Return the (x, y) coordinate for the center point of the cell that contains the specified text.  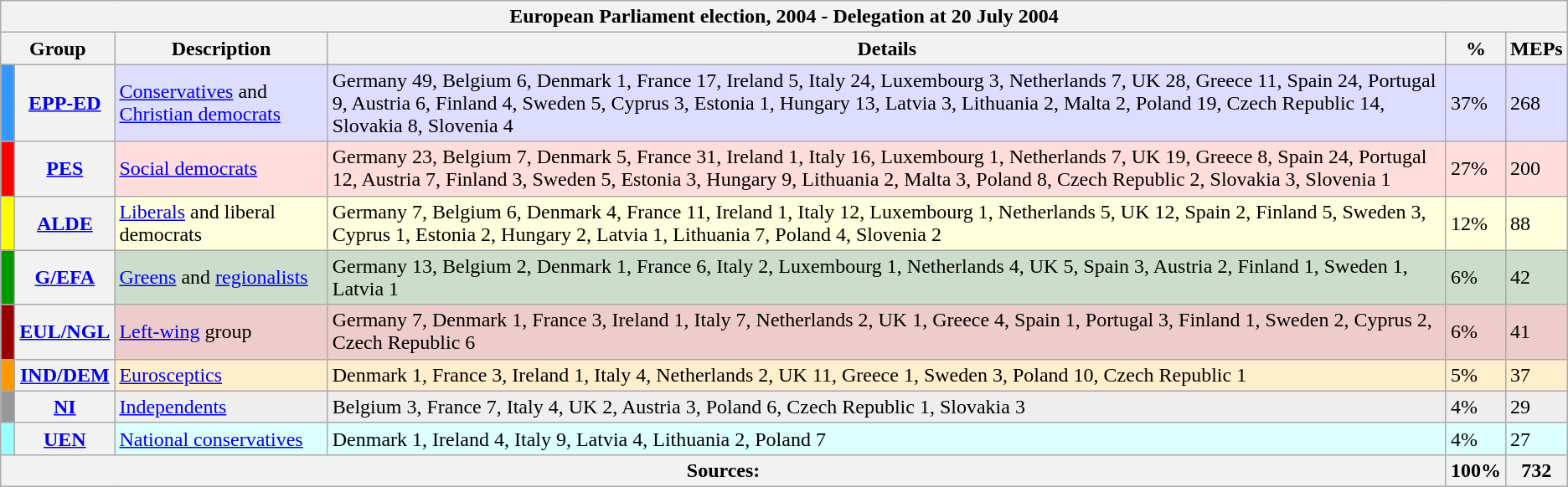
Liberals and liberal democrats (221, 223)
29 (1536, 407)
UEN (65, 438)
Denmark 1, France 3, Ireland 1, Italy 4, Netherlands 2, UK 11, Greece 1, Sweden 3, Poland 10, Czech Republic 1 (886, 375)
27% (1476, 169)
EUL/NGL (65, 331)
Description (221, 49)
IND/DEM (65, 375)
Details (886, 49)
Greens and regionalists (221, 278)
NI (65, 407)
Germany 13, Belgium 2, Denmark 1, France 6, Italy 2, Luxembourg 1, Netherlands 4, UK 5, Spain 3, Austria 2, Finland 1, Sweden 1, Latvia 1 (886, 278)
% (1476, 49)
37 (1536, 375)
Independents (221, 407)
EPP-ED (65, 103)
12% (1476, 223)
ALDE (65, 223)
European Parliament election, 2004 - Delegation at 20 July 2004 (784, 17)
732 (1536, 470)
Social democrats (221, 169)
5% (1476, 375)
100% (1476, 470)
Denmark 1, Ireland 4, Italy 9, Latvia 4, Lithuania 2, Poland 7 (886, 438)
Conservatives and Christian democrats (221, 103)
MEPs (1536, 49)
Sources: (724, 470)
27 (1536, 438)
G/EFA (65, 278)
37% (1476, 103)
Left-wing group (221, 331)
PES (65, 169)
National conservatives (221, 438)
200 (1536, 169)
88 (1536, 223)
42 (1536, 278)
Group (58, 49)
41 (1536, 331)
Eurosceptics (221, 375)
Belgium 3, France 7, Italy 4, UK 2, Austria 3, Poland 6, Czech Republic 1, Slovakia 3 (886, 407)
268 (1536, 103)
